Locate the cell with the specified text and output its [X, Y] center coordinate. 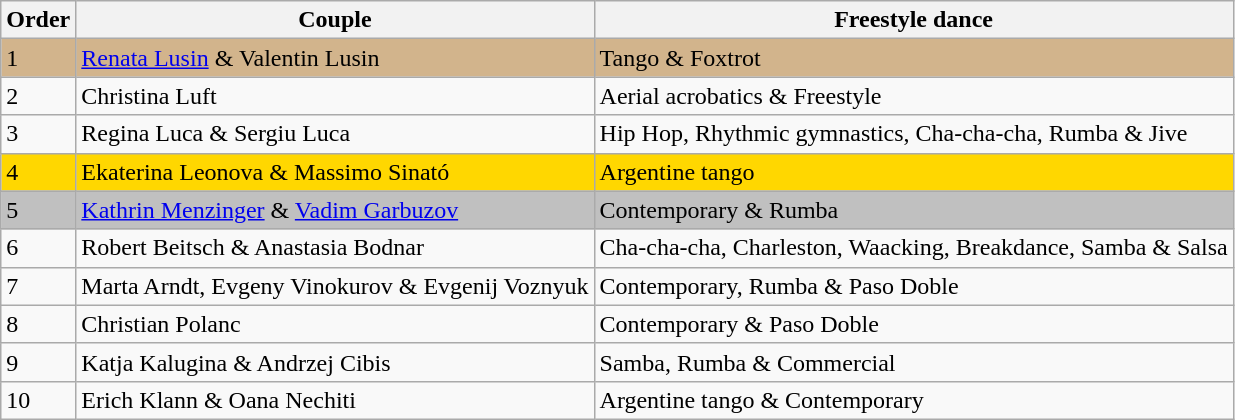
Katja Kalugina & Andrzej Cibis [335, 362]
Hip Hop, Rhythmic gymnastics, Cha-cha-cha, Rumba & Jive [914, 134]
2 [38, 96]
Christian Polanc [335, 324]
Erich Klann & Oana Nechiti [335, 400]
Kathrin Menzinger & Vadim Garbuzov [335, 210]
Regina Luca & Sergiu Luca [335, 134]
Robert Beitsch & Anastasia Bodnar [335, 248]
Contemporary, Rumba & Paso Doble [914, 286]
Tango & Foxtrot [914, 58]
Samba, Rumba & Commercial [914, 362]
3 [38, 134]
6 [38, 248]
Ekaterina Leonova & Massimo Sinató [335, 172]
Marta Arndt, Evgeny Vinokurov & Evgenij Voznyuk [335, 286]
Renata Lusin & Valentin Lusin [335, 58]
10 [38, 400]
9 [38, 362]
Aerial acrobatics & Freestyle [914, 96]
Cha-cha-cha, Charleston, Waacking, Breakdance, Samba & Salsa [914, 248]
Order [38, 20]
Contemporary & Rumba [914, 210]
5 [38, 210]
8 [38, 324]
7 [38, 286]
Argentine tango [914, 172]
Argentine tango & Contemporary [914, 400]
Freestyle dance [914, 20]
Couple [335, 20]
Contemporary & Paso Doble [914, 324]
4 [38, 172]
Christina Luft [335, 96]
1 [38, 58]
